Pinpoint the cell where the given text exists, returning its [x, y] midpoint coordinate. 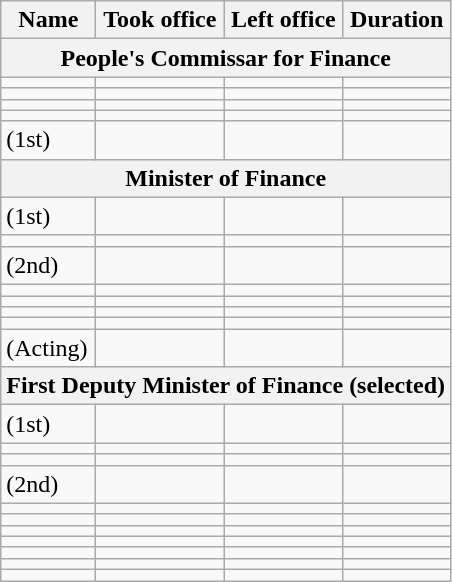
Minister of Finance [226, 178]
Took office [160, 20]
Name [48, 20]
Duration [397, 20]
People's Commissar for Finance [226, 58]
First Deputy Minister of Finance (selected) [226, 386]
(Acting) [48, 348]
Left office [284, 20]
